Scan for the cell matching the given text and deliver its (X, Y) coordinate at center. 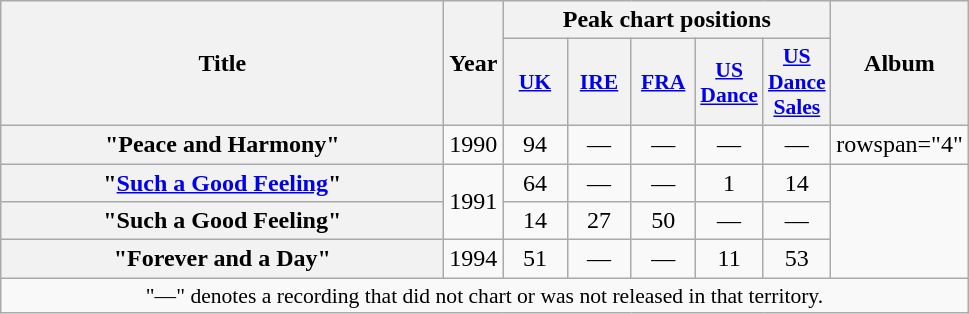
Title (222, 64)
Album (900, 64)
27 (599, 221)
94 (535, 144)
FRA (663, 82)
1990 (474, 144)
US Dance (729, 82)
53 (797, 259)
US Dance Sales (797, 82)
UK (535, 82)
"Forever and a Day" (222, 259)
IRE (599, 82)
1991 (474, 202)
50 (663, 221)
Year (474, 64)
1 (729, 183)
"Peace and Harmony" (222, 144)
1994 (474, 259)
rowspan="4" (900, 144)
Peak chart positions (667, 20)
"—" denotes a recording that did not chart or was not released in that territory. (484, 296)
51 (535, 259)
64 (535, 183)
11 (729, 259)
